Scan for the cell matching the given text and deliver its (X, Y) coordinate at center. 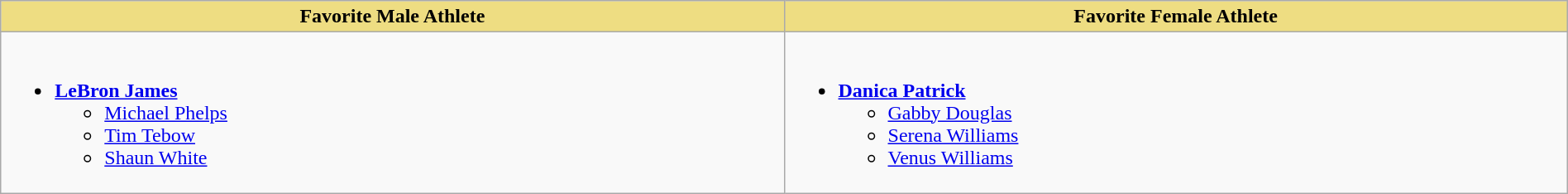
LeBron JamesMichael PhelpsTim TebowShaun White (392, 113)
Favorite Male Athlete (392, 17)
Favorite Female Athlete (1176, 17)
Danica PatrickGabby DouglasSerena WilliamsVenus Williams (1176, 113)
